Scan for the cell matching the given text and deliver its [x, y] coordinate at center. 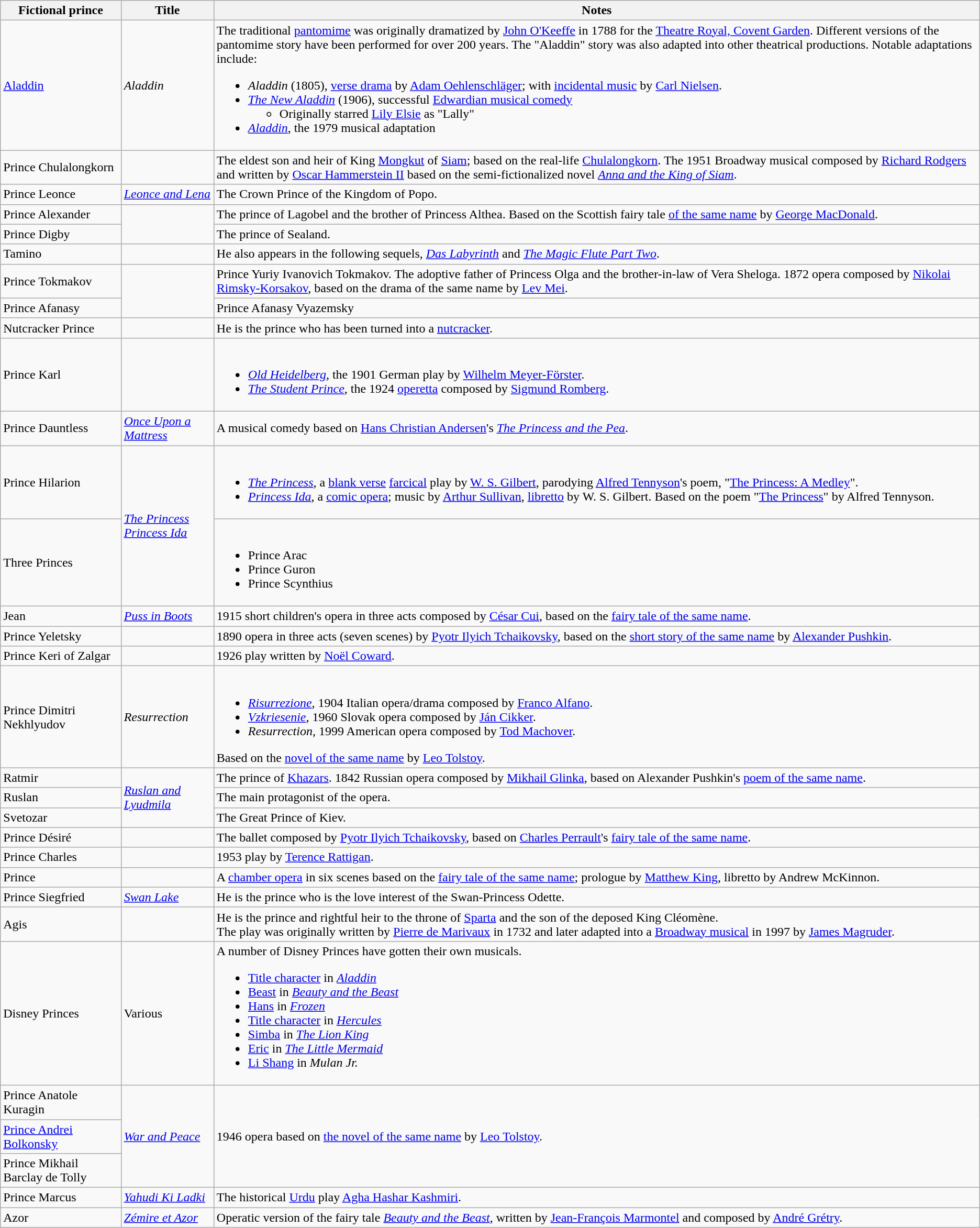
Jean [61, 616]
Tamino [61, 254]
He also appears in the following sequels, Das Labyrinth and The Magic Flute Part Two. [597, 254]
Puss in Boots [168, 616]
Title [168, 10]
Prince Siegfried [61, 897]
Swan Lake [168, 897]
Prince Marcus [61, 1198]
Ruslan [61, 798]
Prince Anatole Kuragin [61, 1102]
Resurrection [168, 717]
Prince Hilarion [61, 482]
Svetozar [61, 817]
Prince Keri of Zalgar [61, 656]
Ruslan and Lyudmila [168, 798]
Zémire et Azor [168, 1218]
The PrincessPrincess Ida [168, 526]
Prince Désiré [61, 837]
Various [168, 1013]
The prince of Khazars. 1842 Russian opera composed by Mikhail Glinka, based on Alexander Pushkin's poem of the same name. [597, 778]
Operatic version of the fairy tale Beauty and the Beast, written by Jean-François Marmontel and composed by André Grétry. [597, 1218]
Disney Princes [61, 1013]
Prince Karl [61, 374]
Prince Alexander [61, 214]
Azor [61, 1218]
Prince Charles [61, 857]
Prince Digby [61, 234]
Old Heidelberg, the 1901 German play by Wilhelm Meyer-Förster.The Student Prince, the 1924 operetta composed by Sigmund Romberg. [597, 374]
The prince of Sealand. [597, 234]
He is the prince who has been turned into a nutcracker. [597, 328]
1926 play written by Noël Coward. [597, 656]
War and Peace [168, 1136]
Prince AracPrince GuronPrince Scynthius [597, 562]
Three Princes [61, 562]
Prince Yeletsky [61, 636]
Prince Dauntless [61, 428]
Prince [61, 877]
Prince Andrei Bolkonsky [61, 1136]
The ballet composed by Pyotr Ilyich Tchaikovsky, based on Charles Perrault's fairy tale of the same name. [597, 837]
1915 short children's opera in three acts composed by César Cui, based on the fairy tale of the same name. [597, 616]
The main protagonist of the opera. [597, 798]
Prince Mikhail Barclay de Tolly [61, 1171]
The prince of Lagobel and the brother of Princess Althea. Based on the Scottish fairy tale of the same name by George MacDonald. [597, 214]
1953 play by Terence Rattigan. [597, 857]
Prince Tokmakov [61, 281]
Prince Afanasy [61, 308]
Agis [61, 924]
Ratmir [61, 778]
1890 opera in three acts (seven scenes) by Pyotr Ilyich Tchaikovsky, based on the short story of the same name by Alexander Pushkin. [597, 636]
The historical Urdu play Agha Hashar Kashmiri. [597, 1198]
Once Upon a Mattress [168, 428]
Prince Chulalongkorn [61, 168]
Leonce and Lena [168, 194]
A chamber opera in six scenes based on the fairy tale of the same name; prologue by Matthew King, libretto by Andrew McKinnon. [597, 877]
Fictional prince [61, 10]
Prince Leonce [61, 194]
Prince Dimitri Nekhlyudov [61, 717]
1946 opera based on the novel of the same name by Leo Tolstoy. [597, 1136]
The Crown Prince of the Kingdom of Popo. [597, 194]
Yahudi Ki Ladki [168, 1198]
Notes [597, 10]
Prince Afanasy Vyazemsky [597, 308]
The Great Prince of Kiev. [597, 817]
Nutcracker Prince [61, 328]
A musical comedy based on Hans Christian Andersen's The Princess and the Pea. [597, 428]
He is the prince who is the love interest of the Swan-Princess Odette. [597, 897]
